Extract the [x, y] coordinate from the center of the cell holding the provided text.  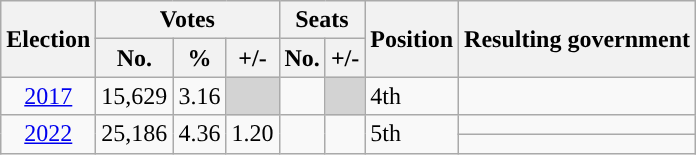
2017 [48, 96]
Votes [188, 20]
2022 [48, 134]
% [200, 58]
1.20 [252, 134]
5th [412, 134]
Resulting government [578, 39]
15,629 [134, 96]
3.16 [200, 96]
Seats [322, 20]
4th [412, 96]
Position [412, 39]
Election [48, 39]
4.36 [200, 134]
25,186 [134, 134]
